From the cell containing the given text, extract its center point as (x, y) coordinate. 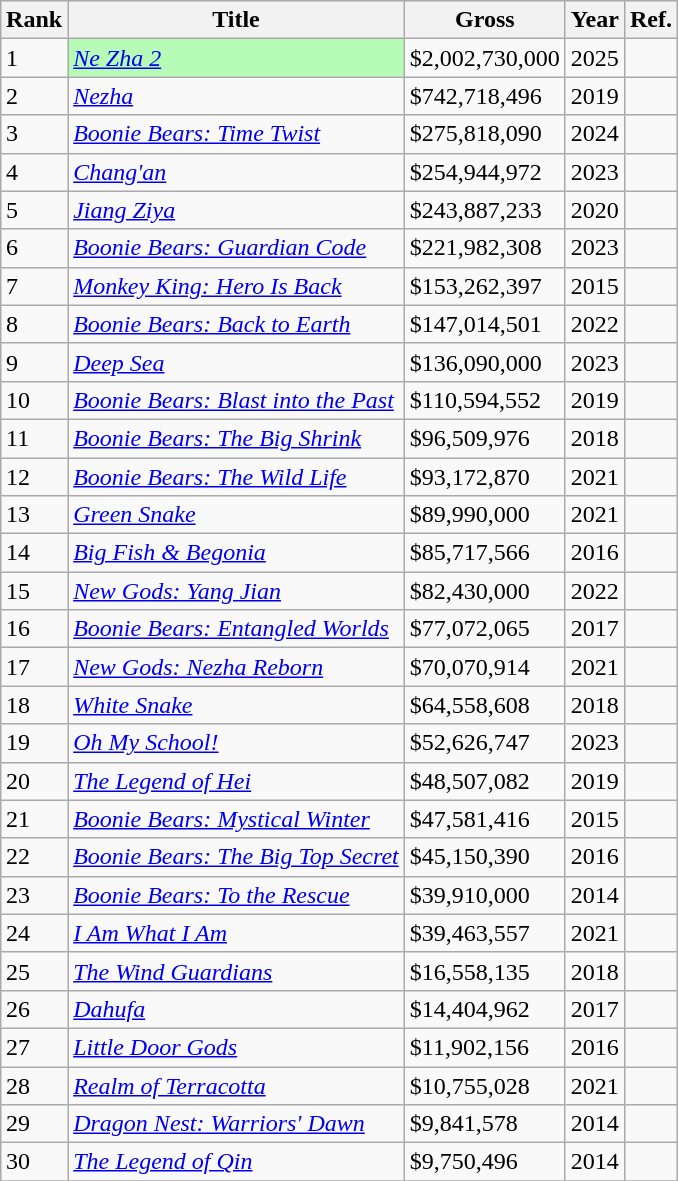
Boonie Bears: Back to Earth (236, 324)
21 (34, 819)
9 (34, 362)
Gross (484, 20)
14 (34, 553)
2020 (594, 210)
2 (34, 96)
28 (34, 1085)
New Gods: Nezha Reborn (236, 667)
17 (34, 667)
Rank (34, 20)
Dragon Nest: Warriors' Dawn (236, 1124)
Boonie Bears: Guardian Code (236, 248)
12 (34, 477)
$96,509,976 (484, 438)
The Legend of Qin (236, 1162)
$2,002,730,000 (484, 58)
Boonie Bears: Entangled Worlds (236, 629)
$70,070,914 (484, 667)
Green Snake (236, 515)
Dahufa (236, 1009)
30 (34, 1162)
Year (594, 20)
$47,581,416 (484, 819)
Boonie Bears: The Wild Life (236, 477)
Realm of Terracotta (236, 1085)
Boonie Bears: Mystical Winter (236, 819)
$93,172,870 (484, 477)
$10,755,028 (484, 1085)
26 (34, 1009)
$110,594,552 (484, 400)
$45,150,390 (484, 857)
Little Door Gods (236, 1047)
$48,507,082 (484, 781)
24 (34, 933)
16 (34, 629)
29 (34, 1124)
$64,558,608 (484, 705)
8 (34, 324)
Ne Zha 2 (236, 58)
1 (34, 58)
25 (34, 971)
15 (34, 591)
$9,841,578 (484, 1124)
$147,014,501 (484, 324)
Boonie Bears: Time Twist (236, 134)
3 (34, 134)
Jiang Ziya (236, 210)
7 (34, 286)
$77,072,065 (484, 629)
Big Fish & Begonia (236, 553)
Boonie Bears: To the Rescue (236, 895)
10 (34, 400)
Title (236, 20)
$39,910,000 (484, 895)
4 (34, 172)
$82,430,000 (484, 591)
I Am What I Am (236, 933)
$9,750,496 (484, 1162)
The Wind Guardians (236, 971)
27 (34, 1047)
$14,404,962 (484, 1009)
2025 (594, 58)
$11,902,156 (484, 1047)
$153,262,397 (484, 286)
Boonie Bears: Blast into the Past (236, 400)
Nezha (236, 96)
New Gods: Yang Jian (236, 591)
18 (34, 705)
Boonie Bears: The Big Top Secret (236, 857)
$39,463,557 (484, 933)
$243,887,233 (484, 210)
Ref. (650, 20)
2024 (594, 134)
Deep Sea (236, 362)
22 (34, 857)
$742,718,496 (484, 96)
Chang'an (236, 172)
19 (34, 743)
11 (34, 438)
$89,990,000 (484, 515)
$254,944,972 (484, 172)
$136,090,000 (484, 362)
$52,626,747 (484, 743)
6 (34, 248)
$16,558,135 (484, 971)
White Snake (236, 705)
$85,717,566 (484, 553)
The Legend of Hei (236, 781)
Boonie Bears: The Big Shrink (236, 438)
Oh My School! (236, 743)
13 (34, 515)
Monkey King: Hero Is Back (236, 286)
5 (34, 210)
23 (34, 895)
$275,818,090 (484, 134)
$221,982,308 (484, 248)
20 (34, 781)
